Capture the cell that displays the provided text and extract its (X, Y) central coordinate. 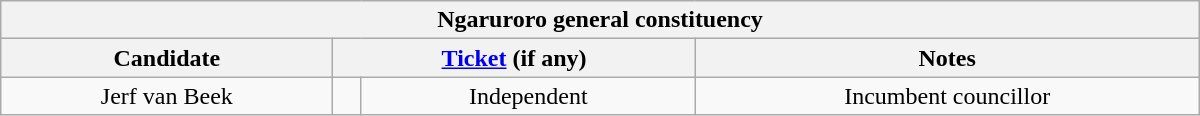
Independent (528, 96)
Ngaruroro general constituency (600, 20)
Notes (947, 58)
Incumbent councillor (947, 96)
Jerf van Beek (167, 96)
Candidate (167, 58)
Ticket (if any) (514, 58)
